Return (X, Y) of the center of cell containing provided text 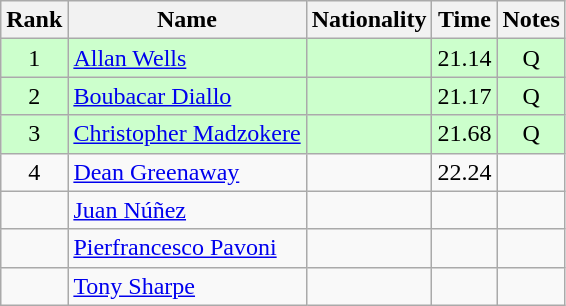
Pierfrancesco Pavoni (187, 248)
21.14 (464, 58)
4 (34, 172)
1 (34, 58)
Dean Greenaway (187, 172)
22.24 (464, 172)
3 (34, 134)
Allan Wells (187, 58)
Christopher Madzokere (187, 134)
Boubacar Diallo (187, 96)
Time (464, 20)
Notes (531, 20)
21.68 (464, 134)
21.17 (464, 96)
Name (187, 20)
2 (34, 96)
Tony Sharpe (187, 286)
Nationality (369, 20)
Rank (34, 20)
Juan Núñez (187, 210)
